Scan for the cell matching the given text and deliver its (x, y) coordinate at center. 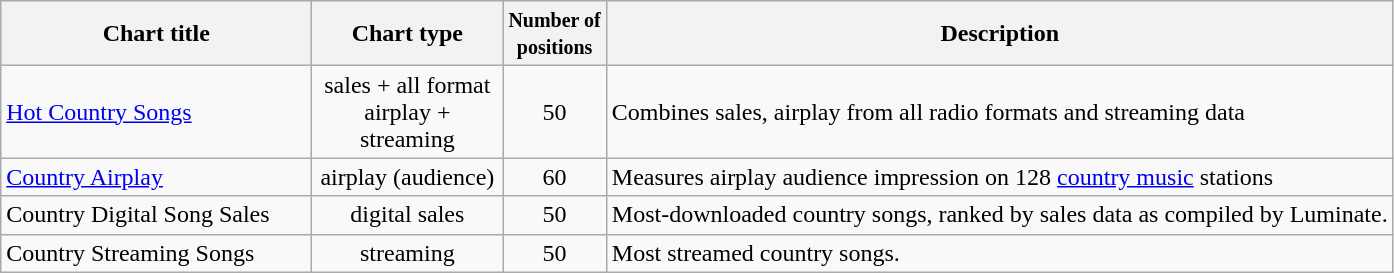
Combines sales, airplay from all radio formats and streaming data (1000, 112)
Most streamed country songs. (1000, 253)
Chart title (156, 34)
Chart type (408, 34)
Number ofpositions (554, 34)
airplay (audience) (408, 177)
Most-downloaded country songs, ranked by sales data as compiled by Luminate. (1000, 215)
sales + all format airplay + streaming (408, 112)
Country Airplay (156, 177)
streaming (408, 253)
Hot Country Songs (156, 112)
Measures airplay audience impression on 128 country music stations (1000, 177)
Country Streaming Songs (156, 253)
Description (1000, 34)
Country Digital Song Sales (156, 215)
60 (554, 177)
digital sales (408, 215)
